Return [X, Y] of the center of cell containing provided text 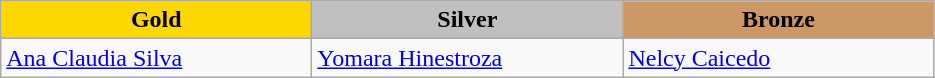
Gold [156, 20]
Silver [468, 20]
Nelcy Caicedo [778, 58]
Ana Claudia Silva [156, 58]
Bronze [778, 20]
Yomara Hinestroza [468, 58]
